Provide the (X, Y) coordinate of the cell's center where the given text is located.  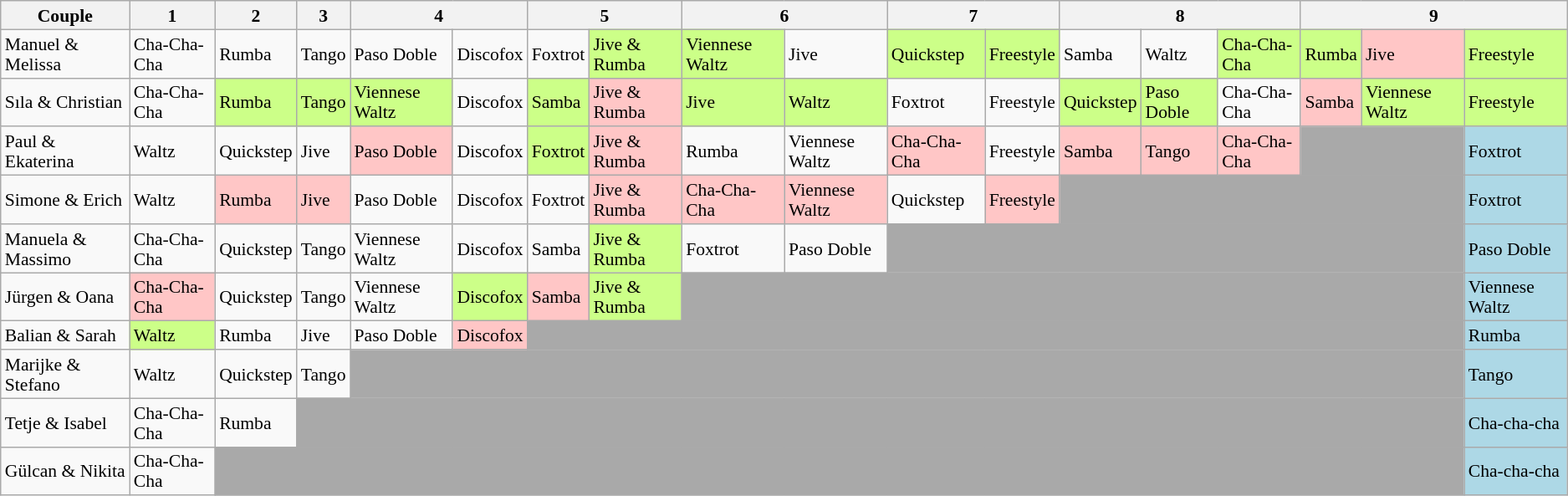
5 (605, 15)
Sıla & Christian (65, 102)
4 (438, 15)
3 (324, 15)
Simone & Erich (65, 200)
Gülcan & Nikita (65, 471)
Marijke & Stefano (65, 374)
Jürgen & Oana (65, 297)
8 (1181, 15)
Couple (65, 15)
Manuela & Massimo (65, 248)
1 (172, 15)
Balian & Sarah (65, 335)
Manuel & Melissa (65, 54)
9 (1433, 15)
7 (973, 15)
6 (784, 15)
2 (256, 15)
Tetje & Isabel (65, 422)
Paul & Ekaterina (65, 151)
